Scan for the cell matching the given text and deliver its [x, y] coordinate at center. 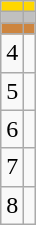
5 [12, 91]
8 [12, 205]
6 [12, 129]
4 [12, 53]
7 [12, 167]
